Capture the cell that displays the provided text and extract its (x, y) central coordinate. 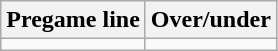
Over/under (210, 20)
Pregame line (74, 20)
